Scan for the cell matching the given text and deliver its (x, y) coordinate at center. 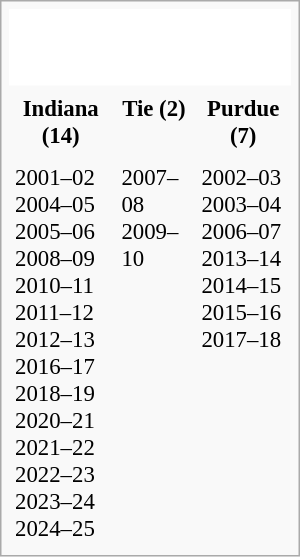
2002–032003–042006–072013–142014–152015–162017–18 (243, 353)
Tie (2) (154, 122)
2001–022004–052005–062008–092010–112011–122012–132016–172018–192020–212021–222022–232023–242024–25 (60, 353)
2007–082009–10 (154, 353)
Purdue (7) (243, 122)
Indiana (14) (60, 122)
